Search for the cell housing the specified text and yield its (x, y) center coordinate. 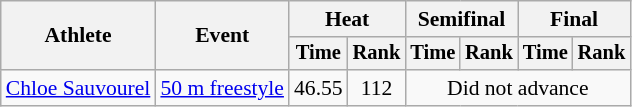
46.55 (318, 88)
Athlete (78, 36)
Chloe Sauvourel (78, 88)
Semifinal (461, 19)
Heat (347, 19)
Event (222, 36)
Final (574, 19)
112 (377, 88)
Did not advance (518, 88)
50 m freestyle (222, 88)
